Capture the cell that displays the provided text and extract its [X, Y] central coordinate. 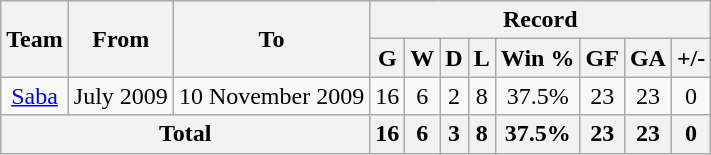
To [271, 39]
GA [648, 58]
GF [602, 58]
Record [540, 20]
L [482, 58]
From [120, 39]
W [422, 58]
Win % [538, 58]
2 [454, 96]
3 [454, 134]
D [454, 58]
G [388, 58]
+/- [690, 58]
Saba [35, 96]
July 2009 [120, 96]
Total [186, 134]
10 November 2009 [271, 96]
Team [35, 39]
